Locate the cell with the specified text and output its (X, Y) center coordinate. 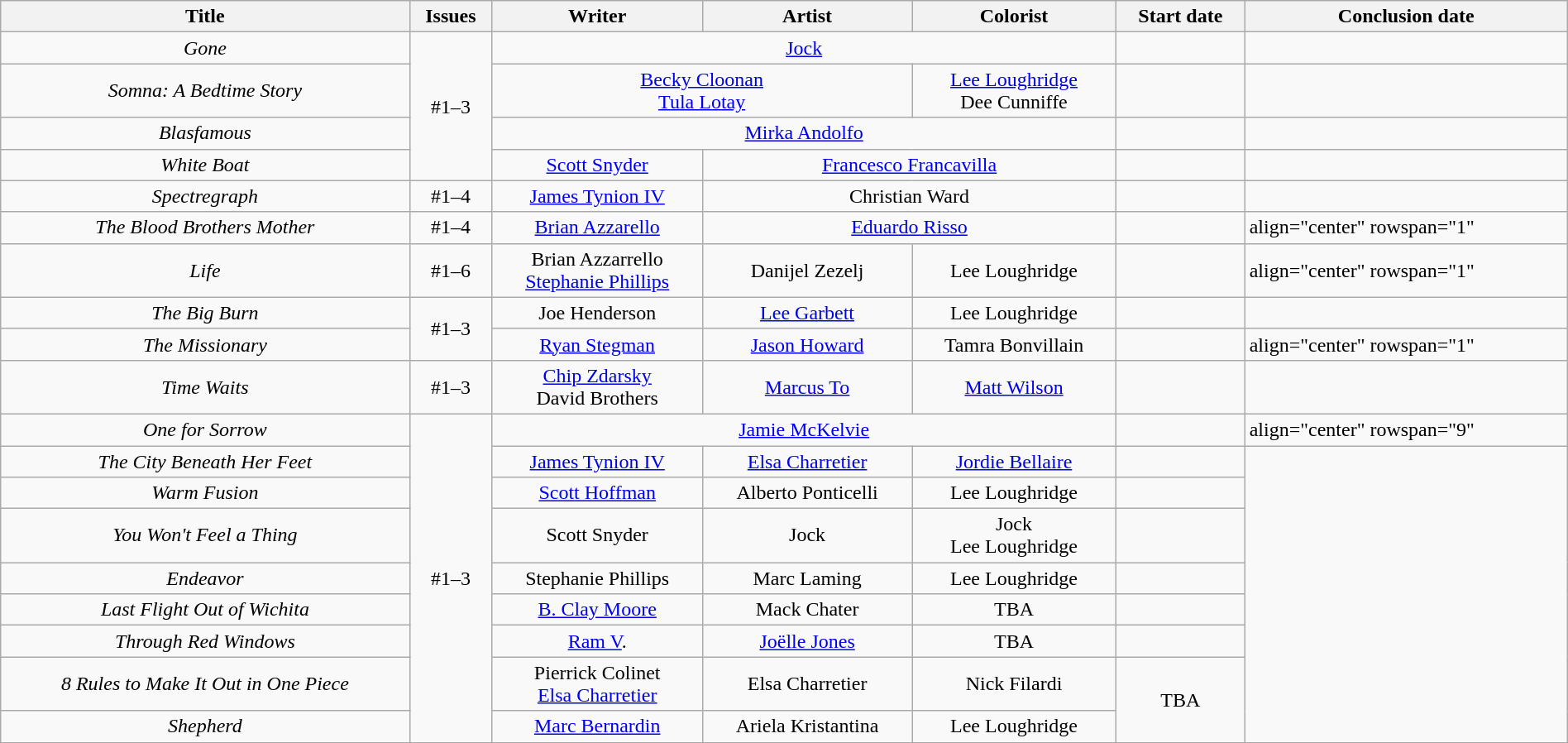
One for Sorrow (205, 429)
Time Waits (205, 387)
JockLee Loughridge (1014, 536)
Joëlle Jones (807, 641)
Brian AzzarrelloStephanie Phillips (597, 270)
Start date (1181, 17)
Ram V. (597, 641)
The City Beneath Her Feet (205, 461)
8 Rules to Make It Out in One Piece (205, 683)
Last Flight Out of Wichita (205, 610)
Brian Azzarello (597, 228)
Jordie Bellaire (1014, 461)
Scott Hoffman (597, 493)
Warm Fusion (205, 493)
Joe Henderson (597, 313)
Through Red Windows (205, 641)
The Blood Brothers Mother (205, 228)
You Won't Feel a Thing (205, 536)
Alberto Ponticelli (807, 493)
Pierrick ColinetElsa Charretier (597, 683)
Francesco Francavilla (910, 165)
Blasfamous (205, 133)
Spectregraph (205, 196)
Eduardo Risso (910, 228)
The Big Burn (205, 313)
Christian Ward (910, 196)
B. Clay Moore (597, 610)
Becky CloonanTula Lotay (702, 91)
Marcus To (807, 387)
Ariela Kristantina (807, 726)
Chip ZdarskyDavid Brothers (597, 387)
Marc Bernardin (597, 726)
Life (205, 270)
Matt Wilson (1014, 387)
Lee LoughridgeDee Cunniffe (1014, 91)
Tamra Bonvillain (1014, 344)
Title (205, 17)
Jamie McKelvie (804, 429)
Gone (205, 48)
Endeavor (205, 578)
Somna: A Bedtime Story (205, 91)
Jason Howard (807, 344)
Marc Laming (807, 578)
Mack Chater (807, 610)
Writer (597, 17)
Conclusion date (1406, 17)
White Boat (205, 165)
The Missionary (205, 344)
Ryan Stegman (597, 344)
Colorist (1014, 17)
Lee Garbett (807, 313)
Danijel Zezelj (807, 270)
align="center" rowspan="9" (1406, 429)
Shepherd (205, 726)
Artist (807, 17)
Stephanie Phillips (597, 578)
#1–6 (451, 270)
Nick Filardi (1014, 683)
Mirka Andolfo (804, 133)
Issues (451, 17)
